Output the (X, Y) coordinate of the center of the cell containing the given text.  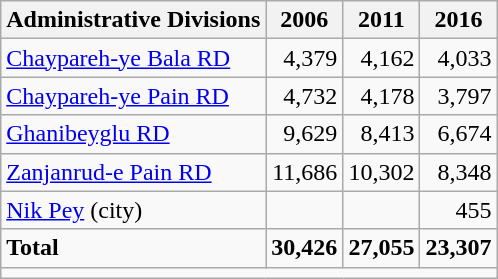
Ghanibeyglu RD (134, 134)
Administrative Divisions (134, 20)
4,033 (458, 58)
4,162 (382, 58)
2016 (458, 20)
Chaypareh-ye Bala RD (134, 58)
23,307 (458, 248)
6,674 (458, 134)
30,426 (304, 248)
4,732 (304, 96)
9,629 (304, 134)
Zanjanrud-e Pain RD (134, 172)
4,178 (382, 96)
2006 (304, 20)
11,686 (304, 172)
2011 (382, 20)
Nik Pey (city) (134, 210)
8,413 (382, 134)
27,055 (382, 248)
3,797 (458, 96)
Total (134, 248)
10,302 (382, 172)
4,379 (304, 58)
455 (458, 210)
Chaypareh-ye Pain RD (134, 96)
8,348 (458, 172)
